Return the [x, y] coordinate for the center point of the cell that contains the specified text.  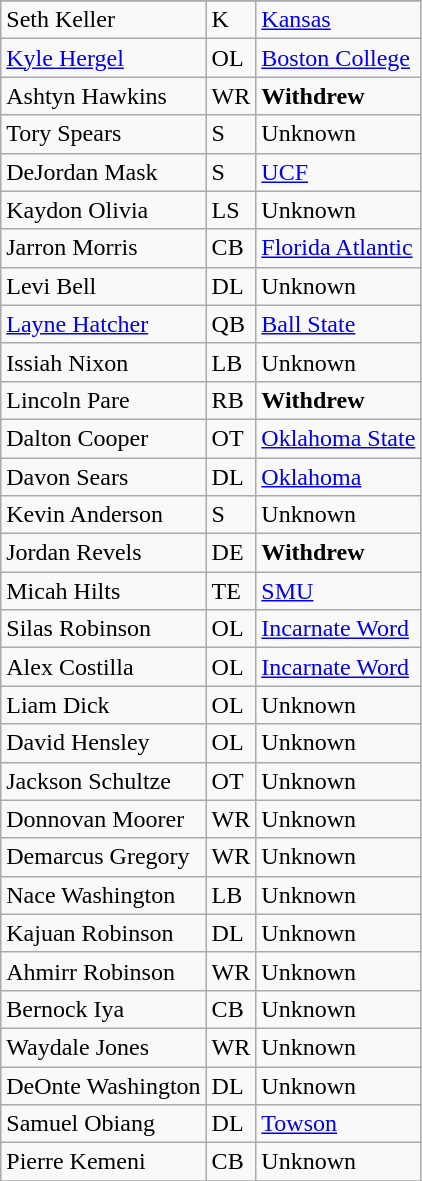
Kaydon Olivia [104, 210]
Micah Hilts [104, 591]
Lincoln Pare [104, 400]
Issiah Nixon [104, 362]
RB [231, 400]
UCF [338, 172]
Towson [338, 1124]
Kajuan Robinson [104, 933]
QB [231, 324]
DeOnte Washington [104, 1085]
Silas Robinson [104, 629]
Florida Atlantic [338, 248]
Kansas [338, 20]
Jackson Schultze [104, 781]
SMU [338, 591]
TE [231, 591]
Davon Sears [104, 477]
Demarcus Gregory [104, 857]
Ball State [338, 324]
Donnovan Moorer [104, 819]
Nace Washington [104, 895]
Samuel Obiang [104, 1124]
Pierre Kemeni [104, 1162]
DE [231, 553]
Ahmirr Robinson [104, 971]
Kevin Anderson [104, 515]
Jarron Morris [104, 248]
Bernock Iya [104, 1009]
Layne Hatcher [104, 324]
Jordan Revels [104, 553]
LS [231, 210]
Kyle Hergel [104, 58]
Oklahoma State [338, 438]
Liam Dick [104, 705]
DeJordan Mask [104, 172]
Levi Bell [104, 286]
David Hensley [104, 743]
Ashtyn Hawkins [104, 96]
Tory Spears [104, 134]
Waydale Jones [104, 1047]
Dalton Cooper [104, 438]
Boston College [338, 58]
K [231, 20]
Oklahoma [338, 477]
Alex Costilla [104, 667]
Seth Keller [104, 20]
